Identify which cell holds the provided text, then report its (x, y) central coordinate. 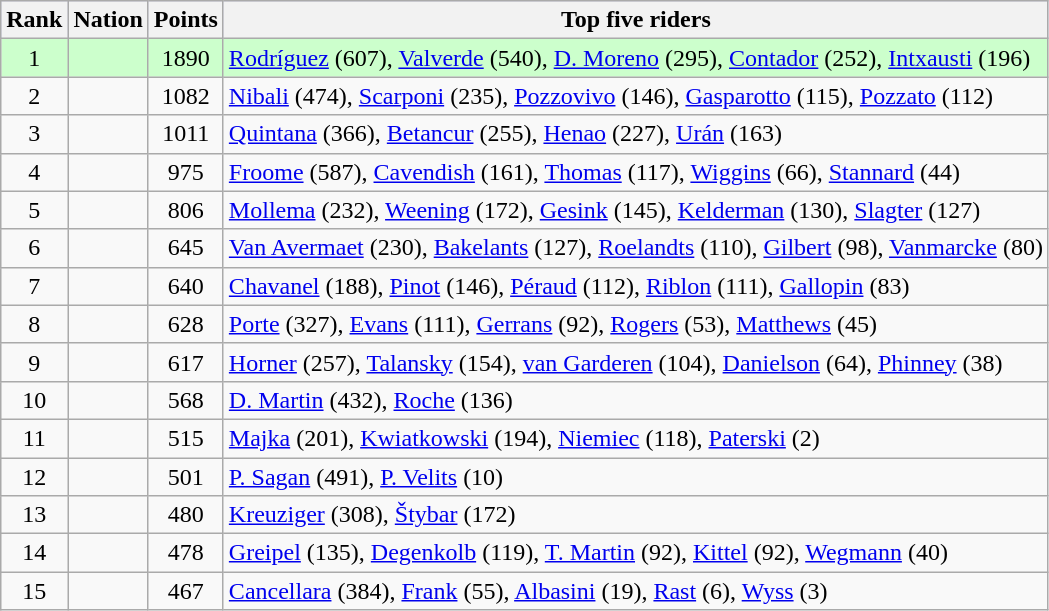
Points (186, 20)
Majka (201), Kwiatkowski (194), Niemiec (118), Paterski (2) (636, 438)
Mollema (232), Weening (172), Gesink (145), Kelderman (130), Slagter (127) (636, 210)
Nibali (474), Scarponi (235), Pozzovivo (146), Gasparotto (115), Pozzato (112) (636, 96)
12 (34, 477)
501 (186, 477)
Kreuziger (308), Štybar (172) (636, 515)
5 (34, 210)
Chavanel (188), Pinot (146), Péraud (112), Riblon (111), Gallopin (83) (636, 286)
3 (34, 134)
480 (186, 515)
Top five riders (636, 20)
1082 (186, 96)
568 (186, 400)
Greipel (135), Degenkolb (119), T. Martin (92), Kittel (92), Wegmann (40) (636, 553)
6 (34, 248)
Rodríguez (607), Valverde (540), D. Moreno (295), Contador (252), Intxausti (196) (636, 58)
478 (186, 553)
467 (186, 591)
Quintana (366), Betancur (255), Henao (227), Urán (163) (636, 134)
15 (34, 591)
4 (34, 172)
645 (186, 248)
Porte (327), Evans (111), Gerrans (92), Rogers (53), Matthews (45) (636, 324)
Froome (587), Cavendish (161), Thomas (117), Wiggins (66), Stannard (44) (636, 172)
628 (186, 324)
Van Avermaet (230), Bakelants (127), Roelandts (110), Gilbert (98), Vanmarcke (80) (636, 248)
1011 (186, 134)
8 (34, 324)
640 (186, 286)
14 (34, 553)
806 (186, 210)
Cancellara (384), Frank (55), Albasini (19), Rast (6), Wyss (3) (636, 591)
975 (186, 172)
10 (34, 400)
9 (34, 362)
Horner (257), Talansky (154), van Garderen (104), Danielson (64), Phinney (38) (636, 362)
13 (34, 515)
11 (34, 438)
Nation (108, 20)
1890 (186, 58)
2 (34, 96)
P. Sagan (491), P. Velits (10) (636, 477)
617 (186, 362)
D. Martin (432), Roche (136) (636, 400)
Rank (34, 20)
7 (34, 286)
1 (34, 58)
515 (186, 438)
